Return the (X, Y) coordinate for the center point of the cell that contains the specified text.  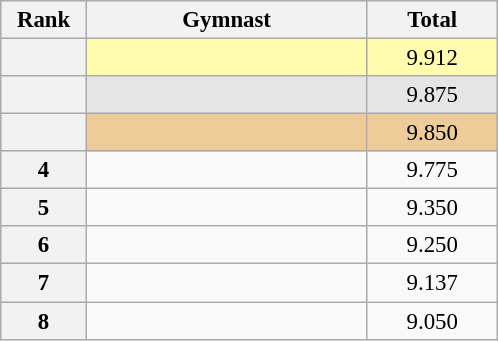
8 (44, 321)
Gymnast (226, 20)
9.850 (432, 133)
9.775 (432, 170)
5 (44, 208)
6 (44, 245)
Total (432, 20)
9.137 (432, 283)
4 (44, 170)
7 (44, 283)
9.050 (432, 321)
Rank (44, 20)
9.250 (432, 245)
9.875 (432, 95)
9.912 (432, 58)
9.350 (432, 208)
